From the cell containing the given text, extract its center point as [X, Y] coordinate. 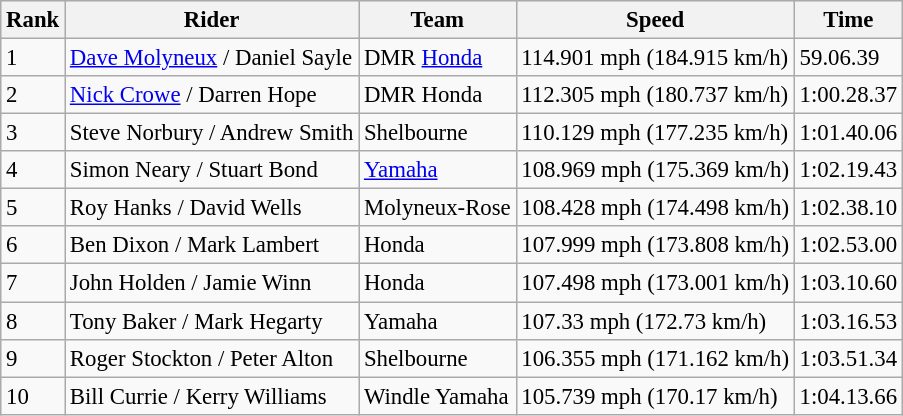
Roy Hanks / David Wells [212, 208]
108.969 mph (175.369 km/h) [655, 170]
1:01.40.06 [848, 133]
1:03.16.53 [848, 321]
Roger Stockton / Peter Alton [212, 358]
Bill Currie / Kerry Williams [212, 396]
Team [438, 20]
10 [33, 396]
112.305 mph (180.737 km/h) [655, 95]
Ben Dixon / Mark Lambert [212, 245]
6 [33, 245]
3 [33, 133]
7 [33, 283]
107.498 mph (173.001 km/h) [655, 283]
Dave Molyneux / Daniel Sayle [212, 58]
1:00.28.37 [848, 95]
4 [33, 170]
Molyneux-Rose [438, 208]
John Holden / Jamie Winn [212, 283]
1:03.51.34 [848, 358]
1:03.10.60 [848, 283]
9 [33, 358]
106.355 mph (171.162 km/h) [655, 358]
Windle Yamaha [438, 396]
Steve Norbury / Andrew Smith [212, 133]
Rank [33, 20]
Rider [212, 20]
5 [33, 208]
1:02.19.43 [848, 170]
Tony Baker / Mark Hegarty [212, 321]
1:02.53.00 [848, 245]
105.739 mph (170.17 km/h) [655, 396]
8 [33, 321]
110.129 mph (177.235 km/h) [655, 133]
59.06.39 [848, 58]
Time [848, 20]
Nick Crowe / Darren Hope [212, 95]
Speed [655, 20]
Simon Neary / Stuart Bond [212, 170]
114.901 mph (184.915 km/h) [655, 58]
107.999 mph (173.808 km/h) [655, 245]
108.428 mph (174.498 km/h) [655, 208]
1:02.38.10 [848, 208]
1 [33, 58]
1:04.13.66 [848, 396]
2 [33, 95]
107.33 mph (172.73 km/h) [655, 321]
